Detect which cell encompasses the target text, then output its (x, y) center coordinate. 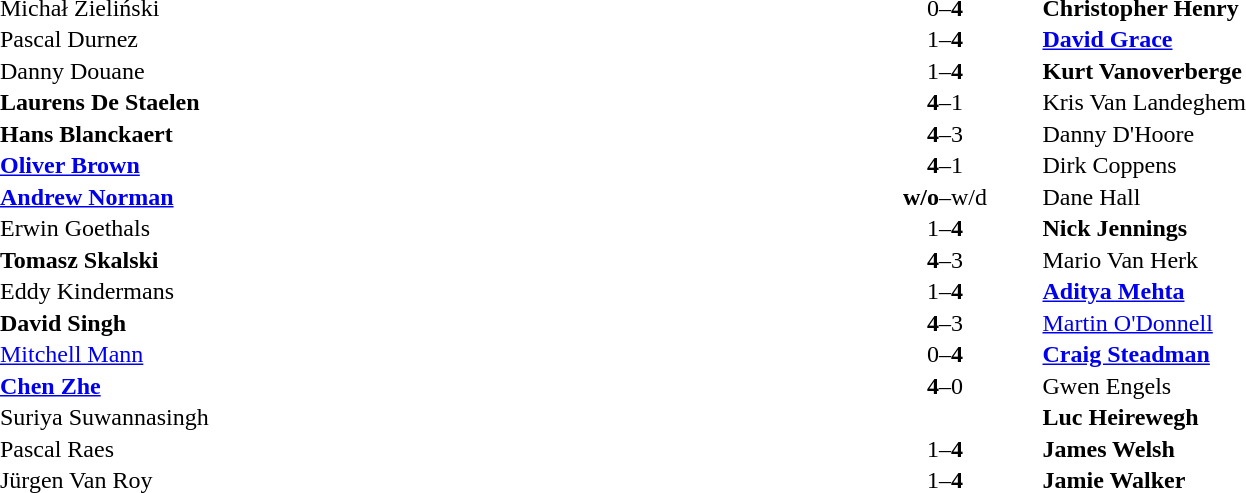
w/o–w/d (944, 197)
0–4 (944, 355)
4–0 (944, 386)
